Capture the cell that displays the provided text and extract its (X, Y) central coordinate. 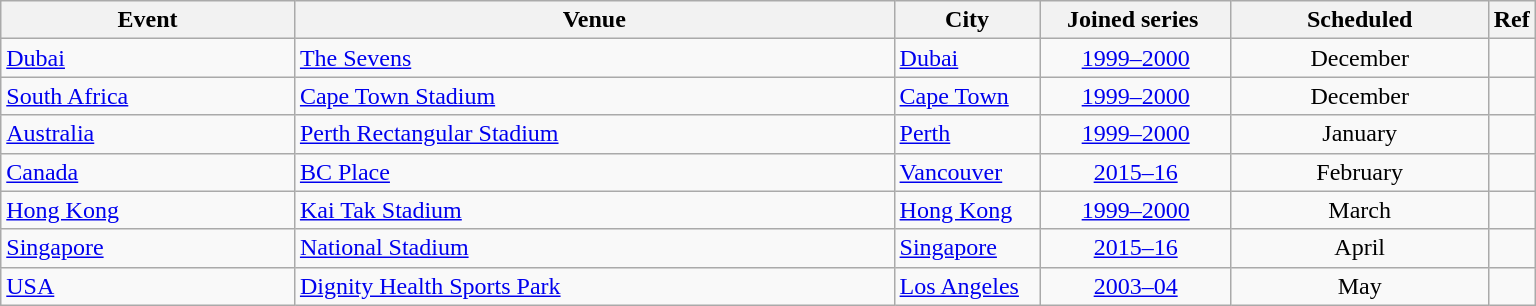
Kai Tak Stadium (594, 210)
South Africa (148, 96)
BC Place (594, 172)
Perth Rectangular Stadium (594, 134)
Venue (594, 20)
April (1360, 248)
March (1360, 210)
Joined series (1136, 20)
Dignity Health Sports Park (594, 286)
Cape Town (967, 96)
Scheduled (1360, 20)
Los Angeles (967, 286)
The Sevens (594, 58)
USA (148, 286)
Event (148, 20)
Ref (1512, 20)
Perth (967, 134)
January (1360, 134)
Vancouver (967, 172)
Cape Town Stadium (594, 96)
Australia (148, 134)
2003–04 (1136, 286)
Canada (148, 172)
City (967, 20)
National Stadium (594, 248)
February (1360, 172)
May (1360, 286)
